Output the [X, Y] coordinate of the center of the cell containing the given text.  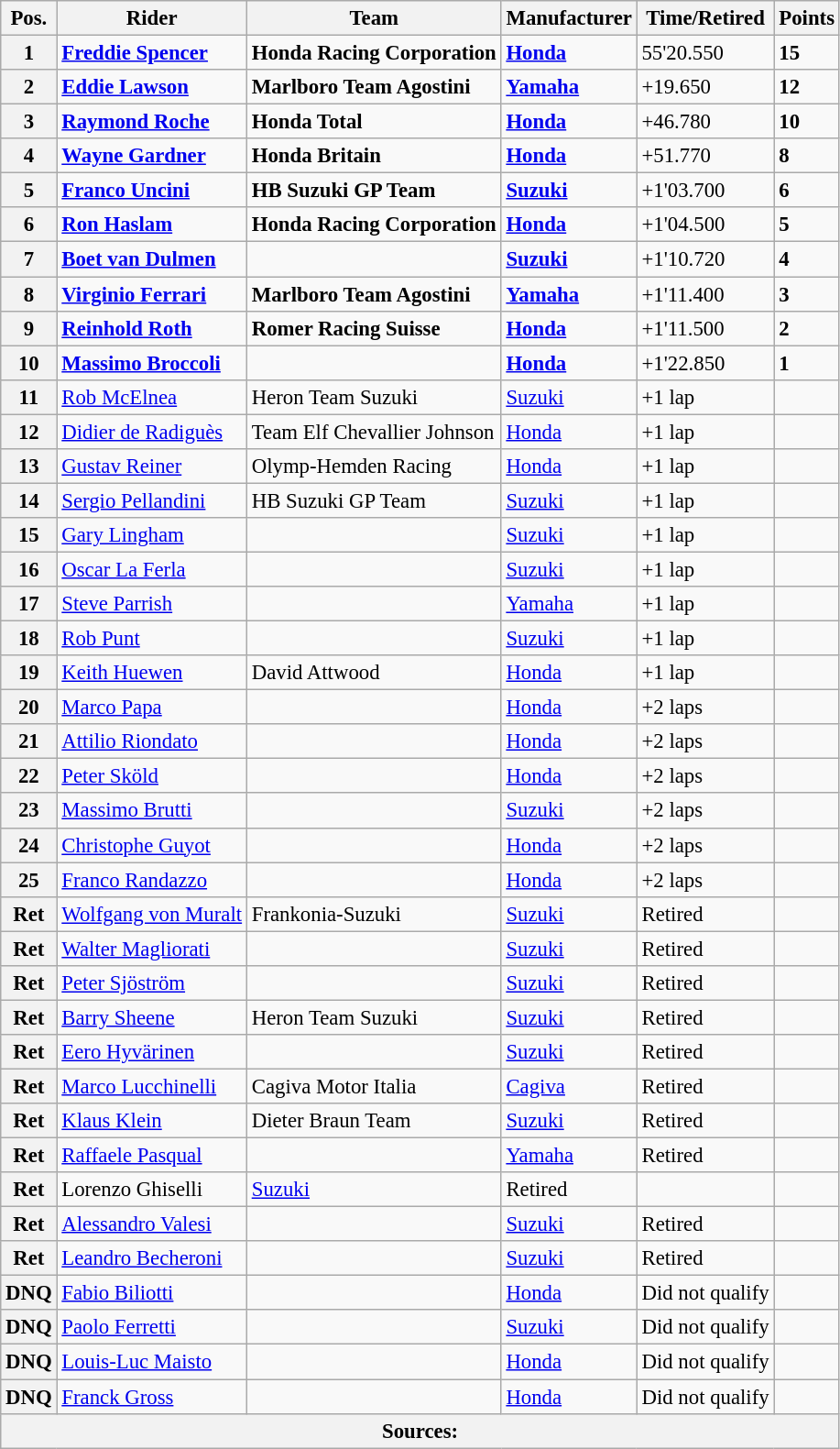
Massimo Broccoli [152, 363]
Virginio Ferrari [152, 294]
23 [29, 811]
21 [29, 741]
Gary Lingham [152, 535]
Peter Sjöström [152, 983]
Alessandro Valesi [152, 1224]
Gustav Reiner [152, 467]
Manufacturer [569, 18]
Wayne Gardner [152, 156]
Wolfgang von Muralt [152, 914]
Barry Sheene [152, 1017]
Rob McElnea [152, 397]
+1'11.500 [705, 328]
24 [29, 845]
Team Elf Chevallier Johnson [374, 432]
Raffaele Pasqual [152, 1156]
+46.780 [705, 122]
+1'11.400 [705, 294]
Franco Randazzo [152, 880]
Klaus Klein [152, 1121]
Sources: [420, 1431]
11 [29, 397]
Eero Hyvärinen [152, 1052]
Christophe Guyot [152, 845]
Leandro Becheroni [152, 1258]
Didier de Radiguès [152, 432]
Attilio Riondato [152, 741]
Cagiva Motor Italia [374, 1086]
Dieter Braun Team [374, 1121]
Fabio Biliotti [152, 1293]
13 [29, 467]
16 [29, 569]
Reinhold Roth [152, 328]
Franck Gross [152, 1397]
David Attwood [374, 673]
Ron Haslam [152, 225]
22 [29, 776]
Sergio Pellandini [152, 500]
Cagiva [569, 1086]
Raymond Roche [152, 122]
Freddie Spencer [152, 53]
17 [29, 604]
Peter Sköld [152, 776]
Romer Racing Suisse [374, 328]
20 [29, 708]
Frankonia-Suzuki [374, 914]
+1'10.720 [705, 259]
Massimo Brutti [152, 811]
14 [29, 500]
+19.650 [705, 87]
Louis-Luc Maisto [152, 1362]
Steve Parrish [152, 604]
Rob Punt [152, 639]
+1'22.850 [705, 363]
Eddie Lawson [152, 87]
Oscar La Ferla [152, 569]
7 [29, 259]
Paolo Ferretti [152, 1328]
Honda Total [374, 122]
Keith Huewen [152, 673]
55'20.550 [705, 53]
Honda Britain [374, 156]
Marco Papa [152, 708]
Team [374, 18]
Pos. [29, 18]
Rider [152, 18]
Time/Retired [705, 18]
+51.770 [705, 156]
25 [29, 880]
Franco Uncini [152, 191]
Marco Lucchinelli [152, 1086]
Walter Magliorati [152, 949]
18 [29, 639]
+1'03.700 [705, 191]
+1'04.500 [705, 225]
Points [806, 18]
Olymp-Hemden Racing [374, 467]
Boet van Dulmen [152, 259]
Lorenzo Ghiselli [152, 1190]
9 [29, 328]
19 [29, 673]
